Find where the given text appears and provide that cell's center as [x, y] coordinate. 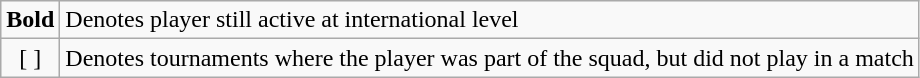
Denotes tournaments where the player was part of the squad, but did not play in a match [490, 58]
Denotes player still active at international level [490, 20]
[ ] [30, 58]
Bold [30, 20]
